Identify which cell holds the provided text, then report its (X, Y) central coordinate. 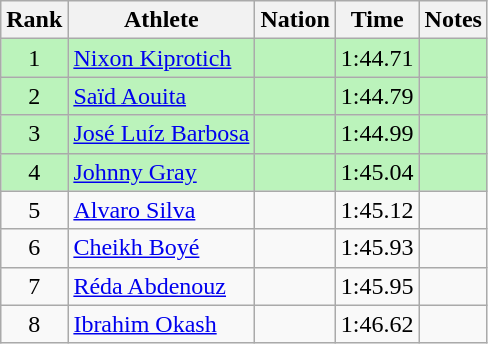
1:46.62 (377, 324)
1:45.12 (377, 210)
7 (34, 286)
8 (34, 324)
4 (34, 172)
Saïd Aouita (162, 96)
Cheikh Boyé (162, 248)
1:45.95 (377, 286)
1:44.79 (377, 96)
1:45.04 (377, 172)
1:44.99 (377, 134)
Alvaro Silva (162, 210)
Athlete (162, 20)
Nixon Kiprotich (162, 58)
Johnny Gray (162, 172)
6 (34, 248)
2 (34, 96)
Notes (453, 20)
Time (377, 20)
3 (34, 134)
Nation (295, 20)
5 (34, 210)
Réda Abdenouz (162, 286)
Ibrahim Okash (162, 324)
1:45.93 (377, 248)
José Luíz Barbosa (162, 134)
1 (34, 58)
1:44.71 (377, 58)
Rank (34, 20)
